Provide the (x, y) coordinate of the cell's center where the given text is located.  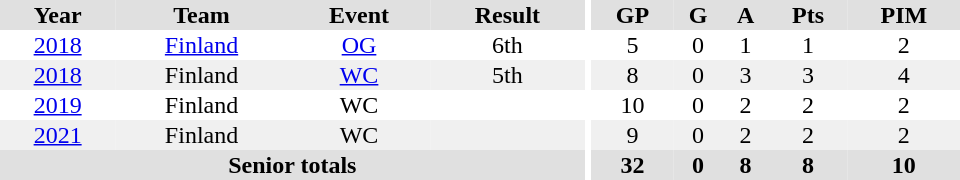
PIM (904, 15)
9 (632, 135)
5 (632, 45)
Result (507, 15)
2021 (58, 135)
2019 (58, 105)
A (746, 15)
Senior totals (292, 165)
4 (904, 75)
Event (359, 15)
5th (507, 75)
Pts (808, 15)
OG (359, 45)
Team (202, 15)
G (698, 15)
GP (632, 15)
32 (632, 165)
Year (58, 15)
6th (507, 45)
